Output the (x, y) coordinate of the center of the cell containing the given text.  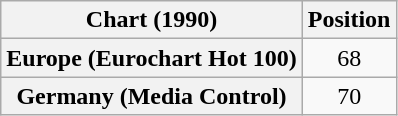
68 (349, 58)
Chart (1990) (152, 20)
Germany (Media Control) (152, 96)
Position (349, 20)
Europe (Eurochart Hot 100) (152, 58)
70 (349, 96)
